For the text-containing cell, return its midpoint in (X, Y) coordinate format. 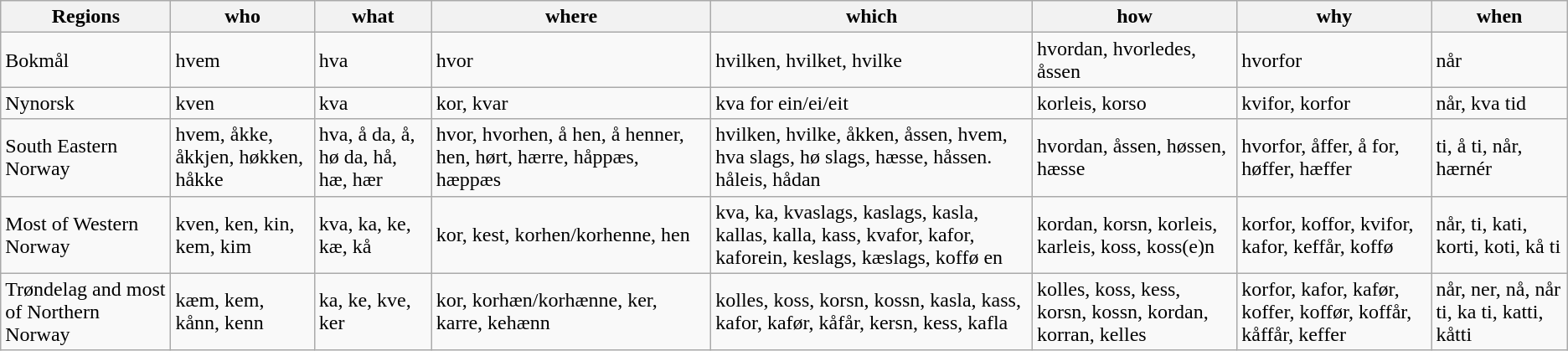
hvor, hvorhen, å hen, å henner, hen, hørt, hærre, håppæs, hæppæs (571, 157)
hvilken, hvilke, åkken, åssen, hvem, hva slags, hø slags, hæsse, håssen. håleis, hådan (872, 157)
når, ner, nå, når ti, ka ti, katti, kåtti (1499, 312)
kæm, kem, kånn, kenn (243, 312)
hvor (571, 60)
why (1334, 17)
South Eastern Norway (85, 157)
kolles, koss, korsn, kossn, kasla, kass, kafor, kafør, kåfår, kersn, kess, kafla (872, 312)
what (373, 17)
kva, ka, ke, kæ, kå (373, 235)
hvordan, åssen, høssen, hæsse (1134, 157)
korfor, kafor, kafør, koffer, koffør, koffår, kåffår, keffer (1334, 312)
which (872, 17)
kva for ein/ei/eit (872, 103)
Nynorsk (85, 103)
hvorfor (1334, 60)
who (243, 17)
kor, kvar (571, 103)
kordan, korsn, korleis, karleis, koss, koss(e)n (1134, 235)
korleis, korso (1134, 103)
kven (243, 103)
kven, ken, kin, kem, kim (243, 235)
how (1134, 17)
hva, å da, å, hø da, hå, hæ, hær (373, 157)
kor, korhæn/korhænne, ker, karre, kehænn (571, 312)
Regions (85, 17)
når (1499, 60)
hvorfor, åffer, å for, høffer, hæffer (1334, 157)
where (571, 17)
Trøndelag and most of Northern Norway (85, 312)
Bokmål (85, 60)
hvem (243, 60)
når, kva tid (1499, 103)
hva (373, 60)
når, ti, kati, korti, koti, kå ti (1499, 235)
Most of Western Norway (85, 235)
hvilken, hvilket, hvilke (872, 60)
kvifor, korfor (1334, 103)
ti, å ti, når, hærnér (1499, 157)
hvordan, hvorledes, åssen (1134, 60)
kor, kest, korhen/korhenne, hen (571, 235)
when (1499, 17)
kva (373, 103)
korfor, koffor, kvifor, kafor, keffår, koffø (1334, 235)
kolles, koss, kess, korsn, kossn, kordan, korran, kelles (1134, 312)
kva, ka, kvaslags, kaslags, kasla, kallas, kalla, kass, kvafor, kafor, kaforein, keslags, kæslags, koffø en (872, 235)
ka, ke, kve, ker (373, 312)
hvem, åkke, åkkjen, høkken, håkke (243, 157)
